Capture the cell that displays the provided text and extract its (X, Y) central coordinate. 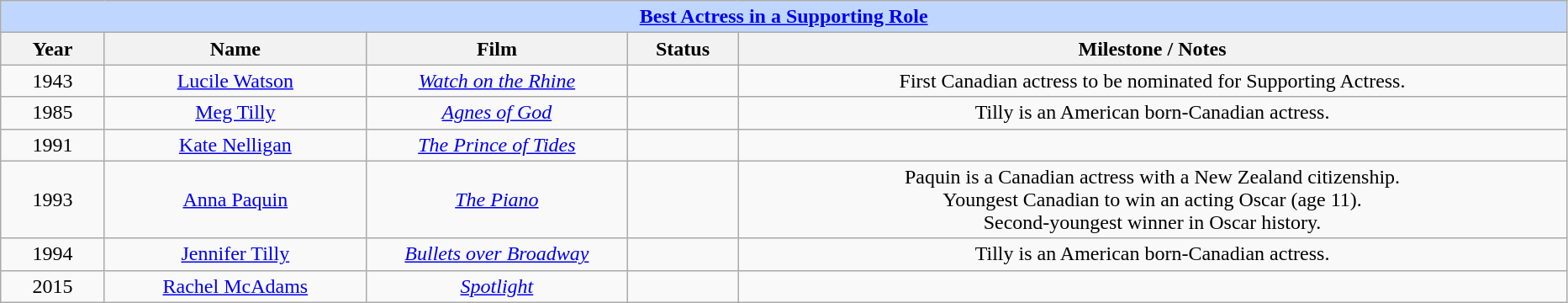
The Prince of Tides (496, 145)
The Piano (496, 199)
Agnes of God (496, 113)
1985 (53, 113)
1994 (53, 254)
1943 (53, 81)
Milestone / Notes (1153, 49)
Jennifer Tilly (235, 254)
Meg Tilly (235, 113)
Film (496, 49)
1993 (53, 199)
Bullets over Broadway (496, 254)
2015 (53, 286)
Lucile Watson (235, 81)
Year (53, 49)
Name (235, 49)
Status (683, 49)
Spotlight (496, 286)
Kate Nelligan (235, 145)
1991 (53, 145)
Anna Paquin (235, 199)
Rachel McAdams (235, 286)
First Canadian actress to be nominated for Supporting Actress. (1153, 81)
Watch on the Rhine (496, 81)
Best Actress in a Supporting Role (784, 17)
